Extract the [x, y] coordinate from the center of the cell holding the provided text.  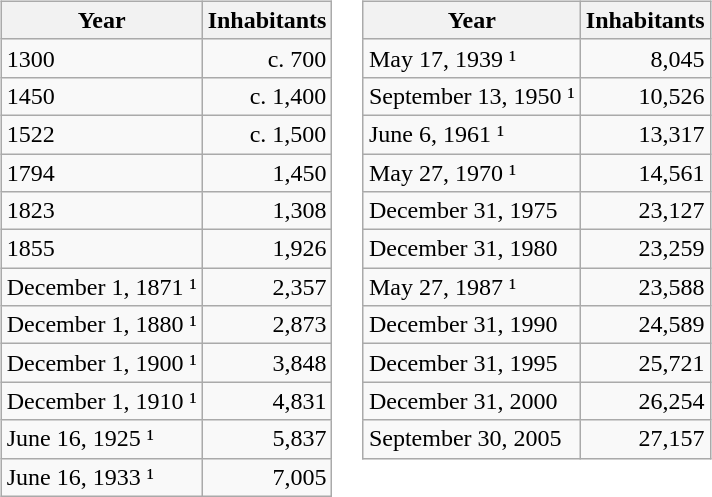
23,588 [645, 287]
1855 [102, 249]
December 31, 1990 [472, 325]
8,045 [645, 58]
3,848 [267, 363]
c. 700 [267, 58]
13,317 [645, 134]
1823 [102, 211]
December 1, 1880 ¹ [102, 325]
December 1, 1871 ¹ [102, 287]
May 17, 1939 ¹ [472, 58]
5,837 [267, 439]
27,157 [645, 439]
1,308 [267, 211]
June 6, 1961 ¹ [472, 134]
December 31, 1975 [472, 211]
1450 [102, 96]
December 31, 1995 [472, 363]
May 27, 1970 ¹ [472, 173]
2,873 [267, 325]
1522 [102, 134]
26,254 [645, 401]
24,589 [645, 325]
September 13, 1950 ¹ [472, 96]
December 1, 1900 ¹ [102, 363]
1300 [102, 58]
December 1, 1910 ¹ [102, 401]
c. 1,400 [267, 96]
September 30, 2005 [472, 439]
23,259 [645, 249]
23,127 [645, 211]
10,526 [645, 96]
1,926 [267, 249]
May 27, 1987 ¹ [472, 287]
2,357 [267, 287]
June 16, 1933 ¹ [102, 477]
25,721 [645, 363]
December 31, 2000 [472, 401]
14,561 [645, 173]
4,831 [267, 401]
June 16, 1925 ¹ [102, 439]
7,005 [267, 477]
1794 [102, 173]
1,450 [267, 173]
December 31, 1980 [472, 249]
c. 1,500 [267, 134]
